Return (X, Y) of the center of cell containing provided text 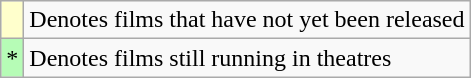
* (12, 58)
Denotes films still running in theatres (247, 58)
Denotes films that have not yet been released (247, 20)
